Extract the [x, y] coordinate from the center of the cell holding the provided text.  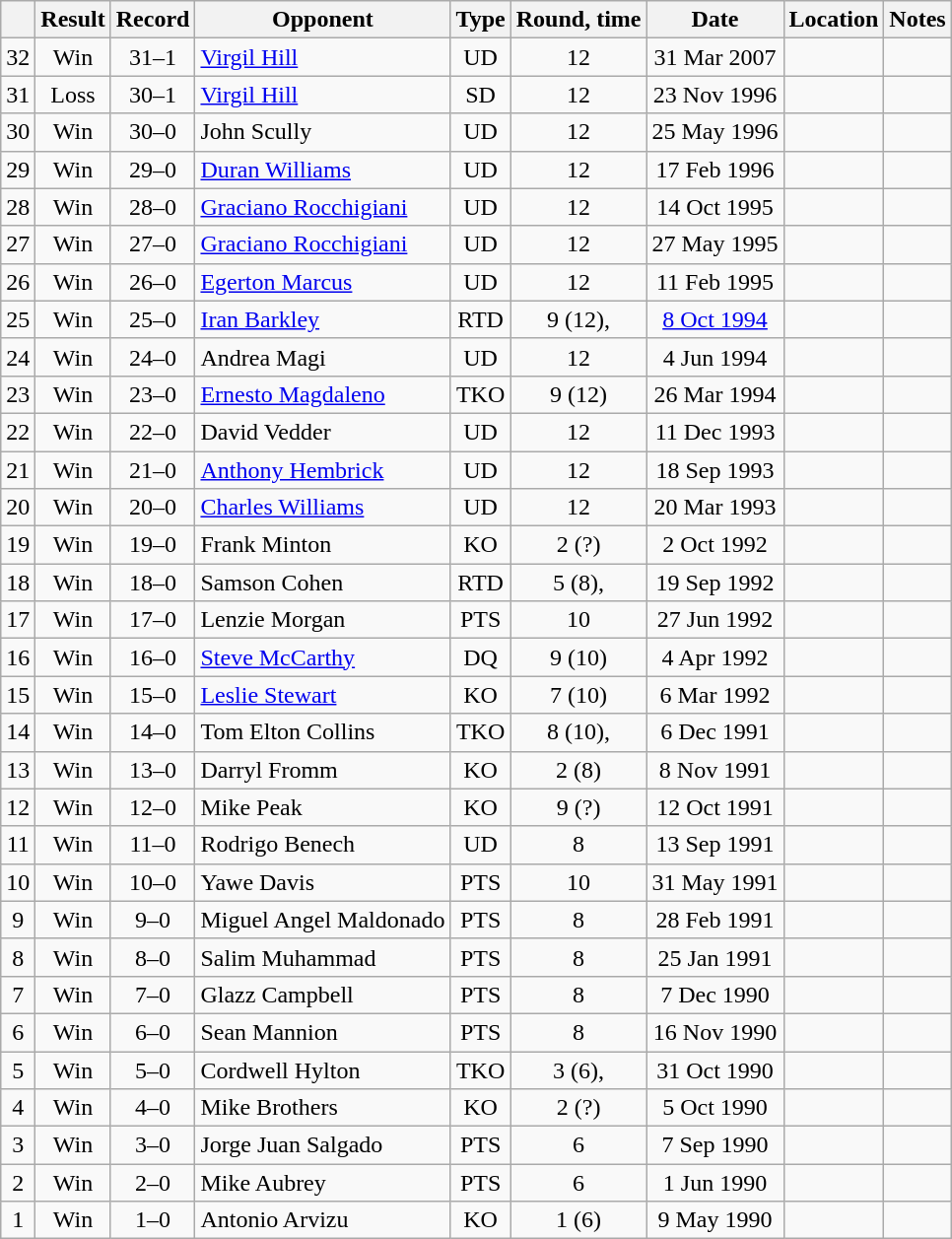
25 May 1996 [715, 132]
Jorge Juan Salgado [323, 1145]
Type [481, 20]
18 Sep 1993 [715, 470]
11 [18, 845]
30 [18, 132]
David Vedder [323, 432]
27 May 1995 [715, 244]
9–0 [153, 920]
26 Mar 1994 [715, 394]
Antonio Arvizu [323, 1220]
3 (6), [578, 1069]
17 [18, 620]
Round, time [578, 20]
14 Oct 1995 [715, 207]
Duran Williams [323, 170]
Opponent [323, 20]
Mike Brothers [323, 1108]
19 Sep 1992 [715, 583]
9 May 1990 [715, 1220]
5 [18, 1069]
26–0 [153, 282]
Loss [73, 95]
Darryl Fromm [323, 770]
Cordwell Hylton [323, 1069]
4 [18, 1108]
17 Feb 1996 [715, 170]
9 (?) [578, 807]
28 [18, 207]
Salim Muhammad [323, 957]
25 [18, 319]
Anthony Hembrick [323, 470]
Egerton Marcus [323, 282]
1 [18, 1220]
Date [715, 20]
14–0 [153, 732]
23 Nov 1996 [715, 95]
30–0 [153, 132]
20 Mar 1993 [715, 508]
8 Nov 1991 [715, 770]
John Scully [323, 132]
24–0 [153, 357]
13 [18, 770]
SD [481, 95]
19–0 [153, 545]
31 May 1991 [715, 882]
25 Jan 1991 [715, 957]
17–0 [153, 620]
Ernesto Magdaleno [323, 394]
21–0 [153, 470]
11 Dec 1993 [715, 432]
13 Sep 1991 [715, 845]
12–0 [153, 807]
15 [18, 695]
Frank Minton [323, 545]
6 Dec 1991 [715, 732]
31 Oct 1990 [715, 1069]
Mike Aubrey [323, 1183]
8–0 [153, 957]
7 [18, 995]
3–0 [153, 1145]
2–0 [153, 1183]
10–0 [153, 882]
Iran Barkley [323, 319]
9 (10) [578, 657]
7 (10) [578, 695]
4 Apr 1992 [715, 657]
2 [18, 1183]
Notes [918, 20]
18 [18, 583]
9 (12) [578, 394]
7 Sep 1990 [715, 1145]
27 [18, 244]
Samson Cohen [323, 583]
21 [18, 470]
Record [153, 20]
Location [834, 20]
31 Mar 2007 [715, 57]
Andrea Magi [323, 357]
4 Jun 1994 [715, 357]
20–0 [153, 508]
22 [18, 432]
Result [73, 20]
2 Oct 1992 [715, 545]
7–0 [153, 995]
8 Oct 1994 [715, 319]
3 [18, 1145]
Mike Peak [323, 807]
16 Nov 1990 [715, 1032]
1 Jun 1990 [715, 1183]
1–0 [153, 1220]
2 (8) [578, 770]
Charles Williams [323, 508]
29 [18, 170]
9 (12), [578, 319]
11 Feb 1995 [715, 282]
19 [18, 545]
6–0 [153, 1032]
14 [18, 732]
18–0 [153, 583]
27–0 [153, 244]
15–0 [153, 695]
12 Oct 1991 [715, 807]
Yawe Davis [323, 882]
6 Mar 1992 [715, 695]
Steve McCarthy [323, 657]
9 [18, 920]
24 [18, 357]
26 [18, 282]
28 Feb 1991 [715, 920]
31–1 [153, 57]
4–0 [153, 1108]
8 (10), [578, 732]
Rodrigo Benech [323, 845]
30–1 [153, 95]
31 [18, 95]
32 [18, 57]
Tom Elton Collins [323, 732]
7 Dec 1990 [715, 995]
28–0 [153, 207]
11–0 [153, 845]
1 (6) [578, 1220]
16–0 [153, 657]
22–0 [153, 432]
5–0 [153, 1069]
DQ [481, 657]
23 [18, 394]
23–0 [153, 394]
20 [18, 508]
Lenzie Morgan [323, 620]
Sean Mannion [323, 1032]
13–0 [153, 770]
Leslie Stewart [323, 695]
Miguel Angel Maldonado [323, 920]
5 (8), [578, 583]
29–0 [153, 170]
25–0 [153, 319]
27 Jun 1992 [715, 620]
16 [18, 657]
Glazz Campbell [323, 995]
5 Oct 1990 [715, 1108]
